Return the [X, Y] coordinate for the center point of the cell that contains the specified text.  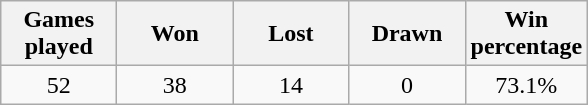
Win percentage [526, 34]
Won [175, 34]
14 [291, 85]
0 [407, 85]
38 [175, 85]
73.1% [526, 85]
Drawn [407, 34]
Games played [59, 34]
Lost [291, 34]
52 [59, 85]
